Locate the cell with the specified text and output its (X, Y) center coordinate. 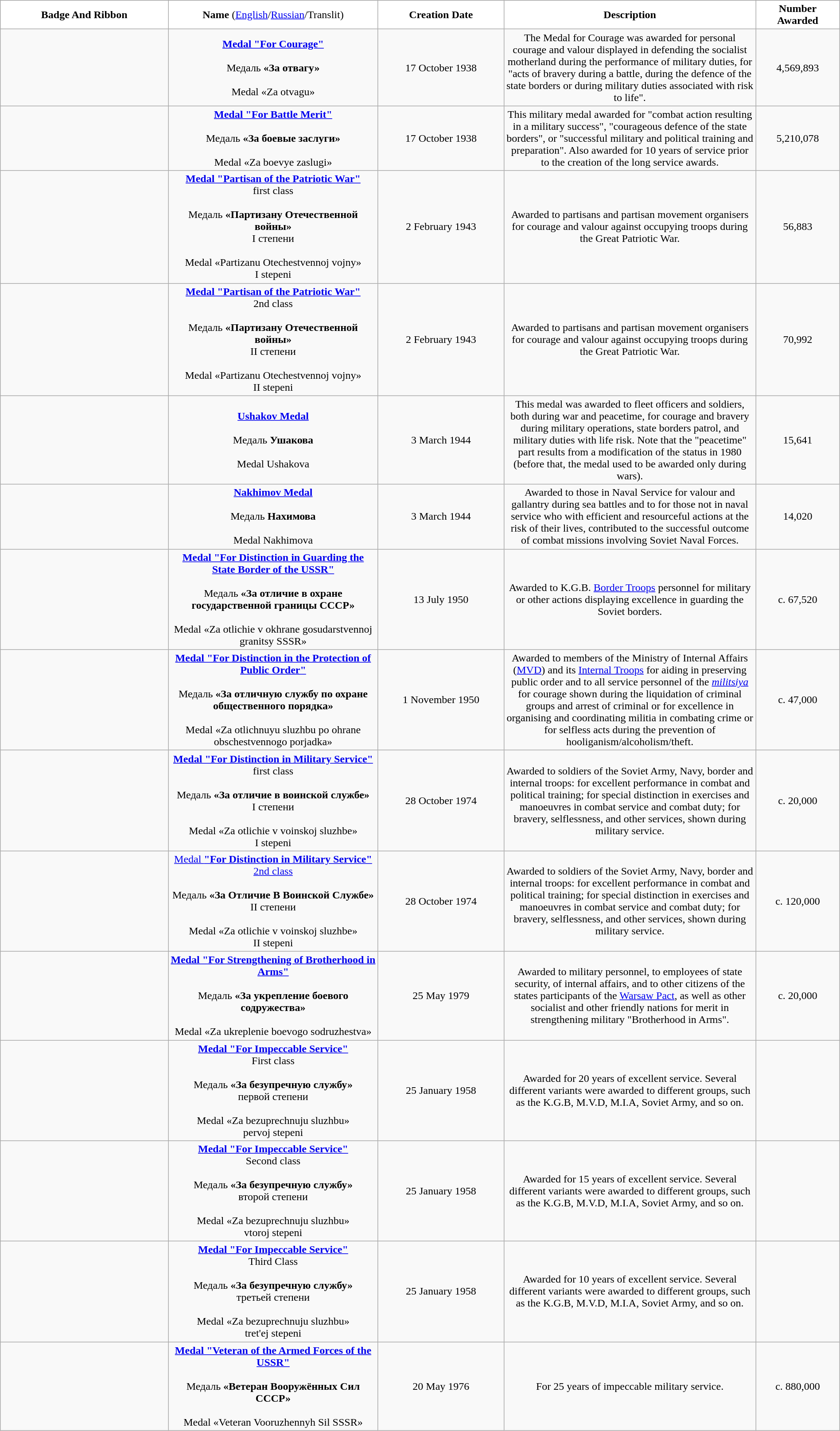
Badge And Ribbon (84, 15)
Medal "For Distinction in Military Service"2nd classМедаль «За Отличие В Воинской Службе»II степениMedal «Za otlichie v voinskoj sluzhbe»II stepeni (273, 901)
Awarded to K.G.B. Border Troops personnel for military or other actions displaying excellence in guarding the Soviet borders. (630, 599)
Medal "For Battle Merit"Медаль «За боевые заслуги»Medal «Za boevye zaslugi» (273, 138)
Name (English/Russian/Translit) (273, 15)
25 May 1979 (441, 995)
Medal "For Impeccable Service"Second classМедаль «За безупречную службу»второй степениMedal «Za bezuprechnuju sluzhbu»vtoroj stepeni (273, 1191)
14,020 (797, 517)
Medal "For Impeccable Service"First classМедаль «За безупречную службу»первой степениMedal «Za bezuprechnuju sluzhbu»pervoj stepeni (273, 1091)
1 November 1950 (441, 700)
Creation Date (441, 15)
Medal "Partisan of the Patriotic War"2nd classМедаль «Партизану Отечественной войны»II степениMedal «Partizanu Otechestvennoj vojny»II stepeni (273, 339)
c. 120,000 (797, 901)
Number Awarded (797, 15)
20 May 1976 (441, 1386)
15,641 (797, 440)
Nakhimov MedalМедаль НахимоваMedal Nakhimova (273, 517)
5,210,078 (797, 138)
c. 880,000 (797, 1386)
For 25 years of impeccable military service. (630, 1386)
70,992 (797, 339)
c. 67,520 (797, 599)
Medal "For Strengthening of Brotherhood in Arms"Медаль «За укрепление боевого содружества»Medal «Za ukreplenie boevogo sodruzhestva» (273, 995)
Medal "For Courage"Медаль «За отвагу»Medal «Za otvagu» (273, 67)
Description (630, 15)
Medal "For Impeccable Service"Third ClassМедаль «За безупречную службу»третьей степениMedal «Za bezuprechnuju sluzhbu»tret'ej stepeni (273, 1292)
Medal "For Distinction in Military Service"first classМедаль «За отличие в воинской службе»I степениMedal «Za otlichie v voinskoj sluzhbe»I stepeni (273, 800)
56,883 (797, 227)
Ushakov MedalМедаль УшаковаMedal Ushakova (273, 440)
4,569,893 (797, 67)
Medal "Partisan of the Patriotic War"first classМедаль «Партизану Отечественной войны»I степениMedal «Partizanu Otechestvennoj vojny»I stepeni (273, 227)
c. 47,000 (797, 700)
13 July 1950 (441, 599)
Medal "Veteran of the Armed Forces of the USSR"Медаль «Ветеран Вооружённых Сил СССР»Medal «Veteran Vooruzhennyh Sil SSSR» (273, 1386)
